Provide the (x, y) coordinate of the cell's center where the given text is located.  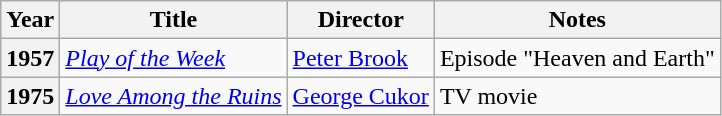
Peter Brook (360, 58)
Play of the Week (174, 58)
1975 (30, 96)
Title (174, 20)
1957 (30, 58)
George Cukor (360, 96)
Episode "Heaven and Earth" (577, 58)
TV movie (577, 96)
Love Among the Ruins (174, 96)
Director (360, 20)
Year (30, 20)
Notes (577, 20)
